Capture the cell that displays the provided text and extract its (x, y) central coordinate. 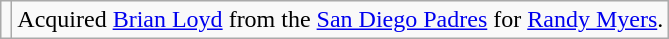
Acquired Brian Loyd from the San Diego Padres for Randy Myers. (340, 20)
